Output the (X, Y) coordinate of the center of the cell containing the given text.  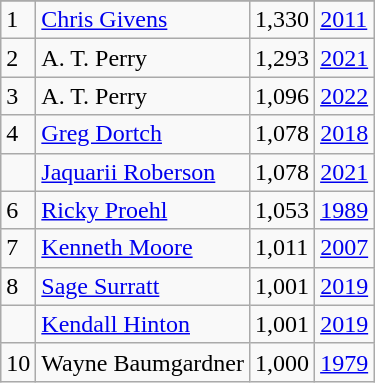
Kenneth Moore (143, 248)
Greg Dortch (143, 134)
8 (18, 286)
1989 (344, 210)
Wayne Baumgardner (143, 362)
2022 (344, 96)
Jaquarii Roberson (143, 172)
1,011 (282, 248)
1,330 (282, 20)
7 (18, 248)
2007 (344, 248)
Kendall Hinton (143, 324)
1,293 (282, 58)
2018 (344, 134)
6 (18, 210)
10 (18, 362)
Ricky Proehl (143, 210)
3 (18, 96)
1,096 (282, 96)
Sage Surratt (143, 286)
Chris Givens (143, 20)
1,000 (282, 362)
1 (18, 20)
2011 (344, 20)
2 (18, 58)
1979 (344, 362)
4 (18, 134)
1,053 (282, 210)
